Provide the (x, y) coordinate of the cell's center where the given text is located.  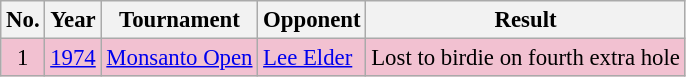
Opponent (312, 20)
1974 (73, 58)
Result (526, 20)
Year (73, 20)
Lost to birdie on fourth extra hole (526, 58)
Monsanto Open (180, 58)
1 (23, 58)
Lee Elder (312, 58)
Tournament (180, 20)
No. (23, 20)
